Return (x, y) of the center of cell containing provided text 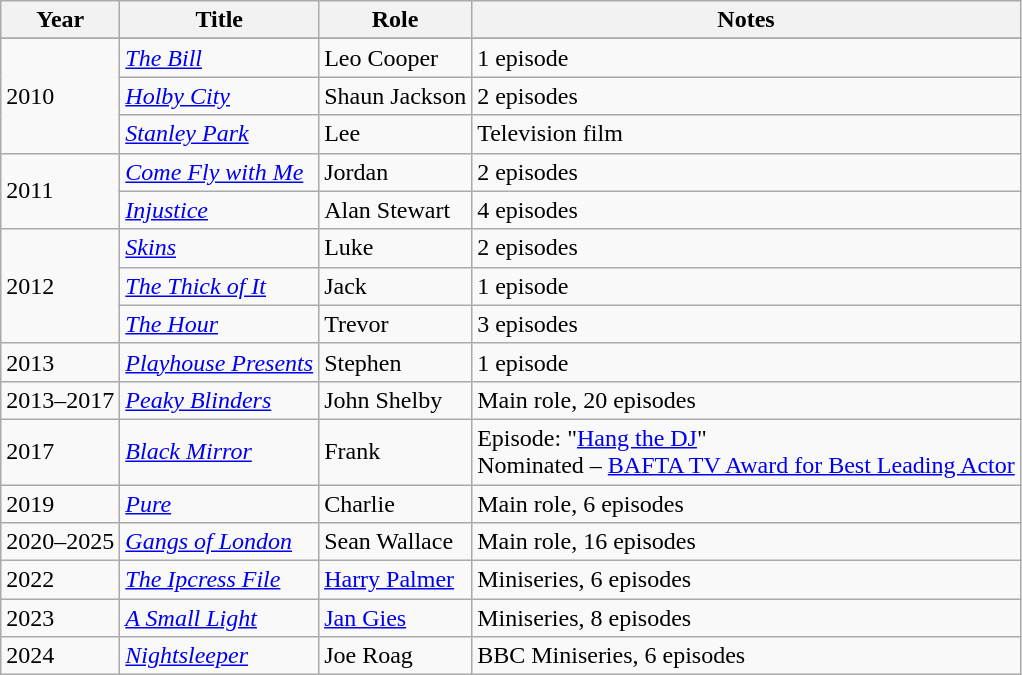
Jan Gies (396, 618)
Stephen (396, 362)
Main role, 16 episodes (746, 542)
2013 (60, 362)
Skins (220, 248)
Gangs of London (220, 542)
Charlie (396, 503)
Luke (396, 248)
2017 (60, 452)
3 episodes (746, 324)
2010 (60, 96)
Frank (396, 452)
Jordan (396, 172)
Pure (220, 503)
2023 (60, 618)
2012 (60, 286)
Alan Stewart (396, 210)
Shaun Jackson (396, 96)
2020–2025 (60, 542)
Joe Roag (396, 656)
Title (220, 20)
Leo Cooper (396, 58)
Black Mirror (220, 452)
John Shelby (396, 400)
Year (60, 20)
Stanley Park (220, 134)
2024 (60, 656)
The Bill (220, 58)
Role (396, 20)
BBC Miniseries, 6 episodes (746, 656)
Trevor (396, 324)
Holby City (220, 96)
A Small Light (220, 618)
2019 (60, 503)
The Hour (220, 324)
Lee (396, 134)
The Ipcress File (220, 580)
Miniseries, 8 episodes (746, 618)
Television film (746, 134)
Nightsleeper (220, 656)
2013–2017 (60, 400)
Main role, 6 episodes (746, 503)
2022 (60, 580)
The Thick of It (220, 286)
2011 (60, 191)
Main role, 20 episodes (746, 400)
Episode: "Hang the DJ"Nominated – BAFTA TV Award for Best Leading Actor (746, 452)
Injustice (220, 210)
Harry Palmer (396, 580)
Notes (746, 20)
Peaky Blinders (220, 400)
Playhouse Presents (220, 362)
Sean Wallace (396, 542)
Come Fly with Me (220, 172)
Jack (396, 286)
4 episodes (746, 210)
Miniseries, 6 episodes (746, 580)
